Determine the [x, y] coordinate at the center of the cell enclosing the given text.  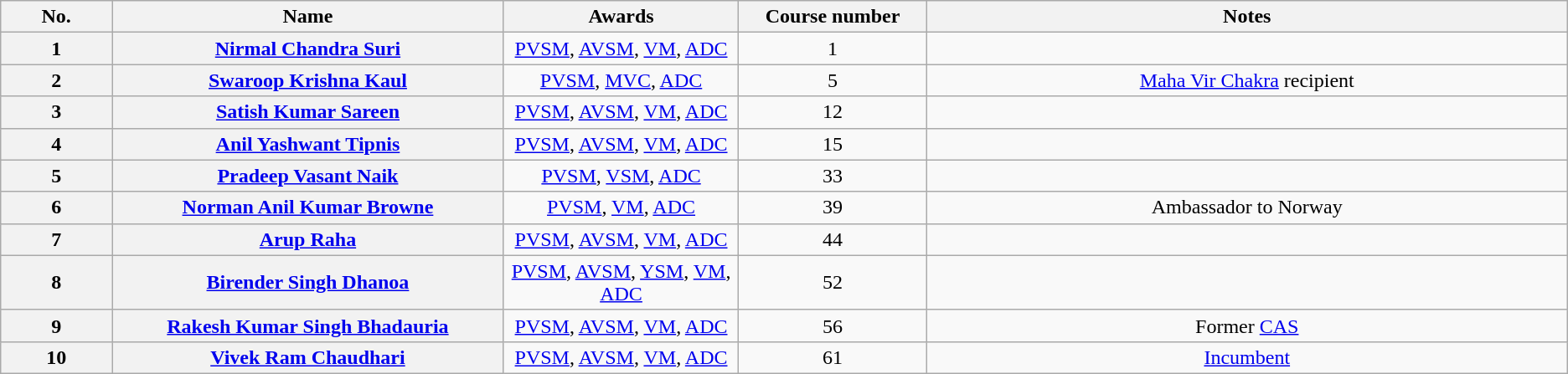
33 [833, 176]
52 [833, 283]
Former CAS [1246, 325]
15 [833, 144]
PVSM, MVC, ADC [622, 80]
Incumbent [1246, 357]
Norman Anil Kumar Browne [308, 207]
3 [57, 112]
Pradeep Vasant Naik [308, 176]
56 [833, 325]
Maha Vir Chakra recipient [1246, 80]
10 [57, 357]
PVSM, VM, ADC [622, 207]
8 [57, 283]
Vivek Ram Chaudhari [308, 357]
Satish Kumar Sareen [308, 112]
Course number [833, 17]
Name [308, 17]
Rakesh Kumar Singh Bhadauria [308, 325]
Ambassador to Norway [1246, 207]
Swaroop Krishna Kaul [308, 80]
44 [833, 239]
No. [57, 17]
39 [833, 207]
4 [57, 144]
2 [57, 80]
12 [833, 112]
9 [57, 325]
Anil Yashwant Tipnis [308, 144]
6 [57, 207]
PVSM, AVSM, YSM, VM, ADC [622, 283]
Awards [622, 17]
Birender Singh Dhanoa [308, 283]
61 [833, 357]
Arup Raha [308, 239]
Nirmal Chandra Suri [308, 49]
7 [57, 239]
PVSM, VSM, ADC [622, 176]
Notes [1246, 17]
